Return the (x, y) coordinate for the center point of the cell that contains the specified text.  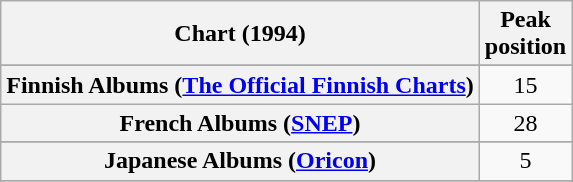
15 (525, 85)
Chart (1994) (240, 34)
Peakposition (525, 34)
Finnish Albums (The Official Finnish Charts) (240, 85)
French Albums (SNEP) (240, 123)
28 (525, 123)
Japanese Albums (Oricon) (240, 161)
5 (525, 161)
